Return [x, y] of the center of cell containing provided text 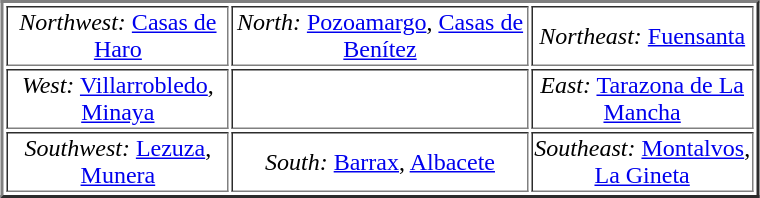
Northeast: Fuensanta [642, 36]
Southwest: Lezuza, Munera [118, 162]
West: Villarrobledo, Minaya [118, 99]
Southeast: Montalvos, La Gineta [642, 162]
East: Tarazona de La Mancha [642, 99]
South: Barrax, Albacete [380, 162]
North: Pozoamargo, Casas de Benítez [380, 36]
Northwest: Casas de Haro [118, 36]
